From the cell containing the given text, extract its center point as [X, Y] coordinate. 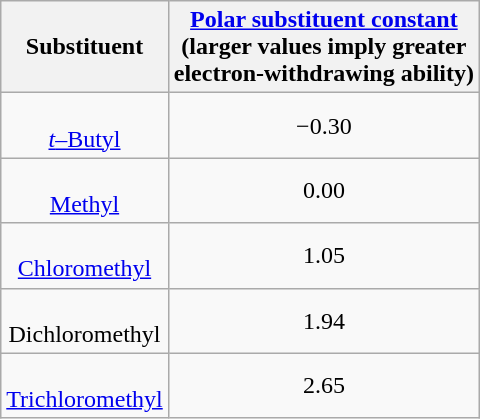
Trichloromethyl [85, 386]
Substituent [85, 47]
Methyl [85, 190]
Polar substituent constant (larger values imply greater electron-withdrawing ability) [324, 47]
2.65 [324, 386]
Chloromethyl [85, 256]
1.05 [324, 256]
1.94 [324, 320]
−0.30 [324, 126]
0.00 [324, 190]
Dichloromethyl [85, 320]
t–Butyl [85, 126]
